Extract the (X, Y) coordinate from the center of the cell holding the provided text.  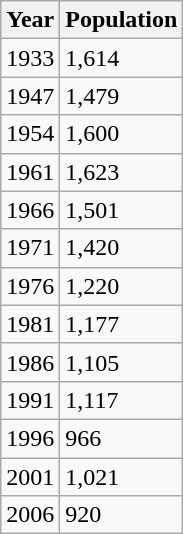
1,614 (122, 58)
1,220 (122, 286)
1981 (30, 324)
1996 (30, 438)
920 (122, 515)
1961 (30, 172)
1,479 (122, 96)
1971 (30, 248)
Population (122, 20)
1966 (30, 210)
1947 (30, 96)
1,021 (122, 477)
1,177 (122, 324)
2001 (30, 477)
1986 (30, 362)
1991 (30, 400)
1933 (30, 58)
1,623 (122, 172)
1,501 (122, 210)
Year (30, 20)
2006 (30, 515)
1,117 (122, 400)
1,600 (122, 134)
1976 (30, 286)
1,420 (122, 248)
966 (122, 438)
1954 (30, 134)
1,105 (122, 362)
